Determine the (X, Y) coordinate at the center of the cell enclosing the given text.  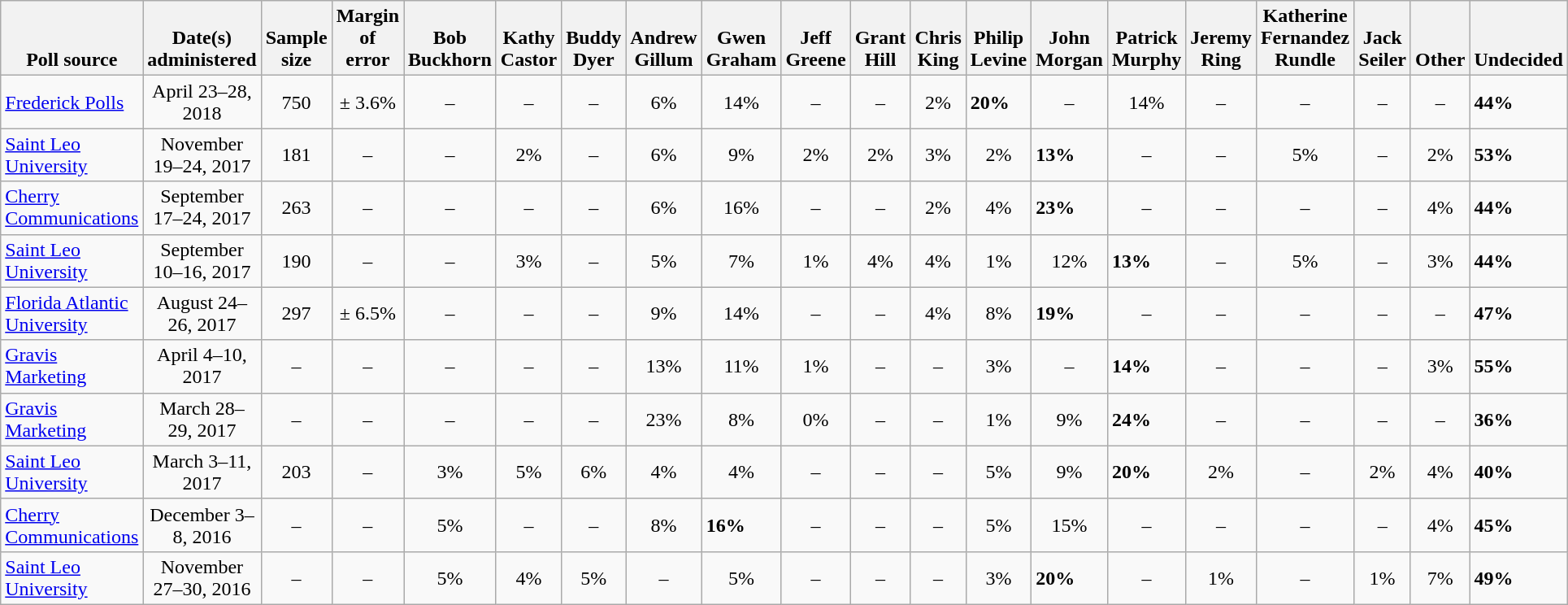
Marginof error (367, 38)
March 28–29, 2017 (202, 420)
± 6.5% (367, 314)
750 (296, 102)
Undecided (1518, 38)
AndrewGillum (663, 38)
March 3–11, 2017 (202, 472)
KatherineFernandezRundle (1305, 38)
0% (816, 420)
BobBuckhorn (450, 38)
December 3–8, 2016 (202, 525)
August 24–26, 2017 (202, 314)
± 3.6% (367, 102)
April 4–10, 2017 (202, 366)
Poll source (72, 38)
53% (1518, 155)
Date(s)administered (202, 38)
September 10–16, 2017 (202, 260)
12% (1070, 260)
Florida Atlantic University (72, 314)
15% (1070, 525)
ChrisKing (938, 38)
GrantHill (880, 38)
November 19–24, 2017 (202, 155)
263 (296, 208)
Other (1440, 38)
36% (1518, 420)
November 27–30, 2016 (202, 577)
JeremyRing (1221, 38)
PhilipLevine (998, 38)
April 23–28, 2018 (202, 102)
190 (296, 260)
JeffGreene (816, 38)
KathyCastor (528, 38)
BuddyDyer (593, 38)
Samplesize (296, 38)
PatrickMurphy (1146, 38)
49% (1518, 577)
47% (1518, 314)
September 17–24, 2017 (202, 208)
181 (296, 155)
55% (1518, 366)
19% (1070, 314)
24% (1146, 420)
JohnMorgan (1070, 38)
Frederick Polls (72, 102)
297 (296, 314)
JackSeiler (1383, 38)
11% (741, 366)
GwenGraham (741, 38)
40% (1518, 472)
203 (296, 472)
45% (1518, 525)
